Scan for the cell matching the given text and deliver its (x, y) coordinate at center. 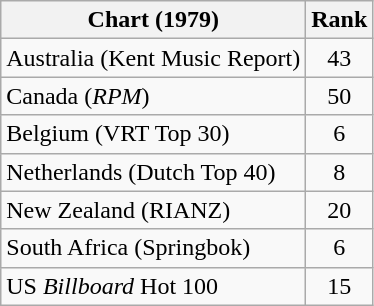
8 (340, 172)
Rank (340, 20)
US Billboard Hot 100 (154, 286)
50 (340, 96)
15 (340, 286)
Canada (RPM) (154, 96)
20 (340, 210)
South Africa (Springbok) (154, 248)
43 (340, 58)
Belgium (VRT Top 30) (154, 134)
Australia (Kent Music Report) (154, 58)
Chart (1979) (154, 20)
New Zealand (RIANZ) (154, 210)
Netherlands (Dutch Top 40) (154, 172)
